For the text-containing cell, return its midpoint in [x, y] coordinate format. 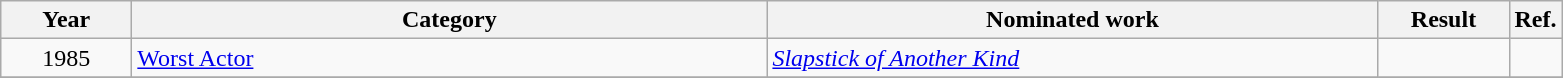
Year [66, 20]
Result [1444, 20]
1985 [66, 58]
Worst Actor [450, 58]
Nominated work [1072, 20]
Category [450, 20]
Ref. [1536, 20]
Slapstick of Another Kind [1072, 58]
